Provide the (X, Y) coordinate of the cell's center where the given text is located.  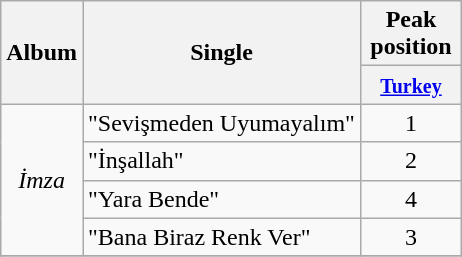
3 (410, 237)
Single (221, 52)
Turkey (410, 85)
2 (410, 161)
"Sevişmeden Uyumayalım" (221, 123)
4 (410, 199)
Album (42, 52)
İmza (42, 180)
1 (410, 123)
"Bana Biraz Renk Ver" (221, 237)
Peak position (410, 34)
"İnşallah" (221, 161)
"Yara Bende" (221, 199)
